Return [X, Y] of the center of cell containing provided text 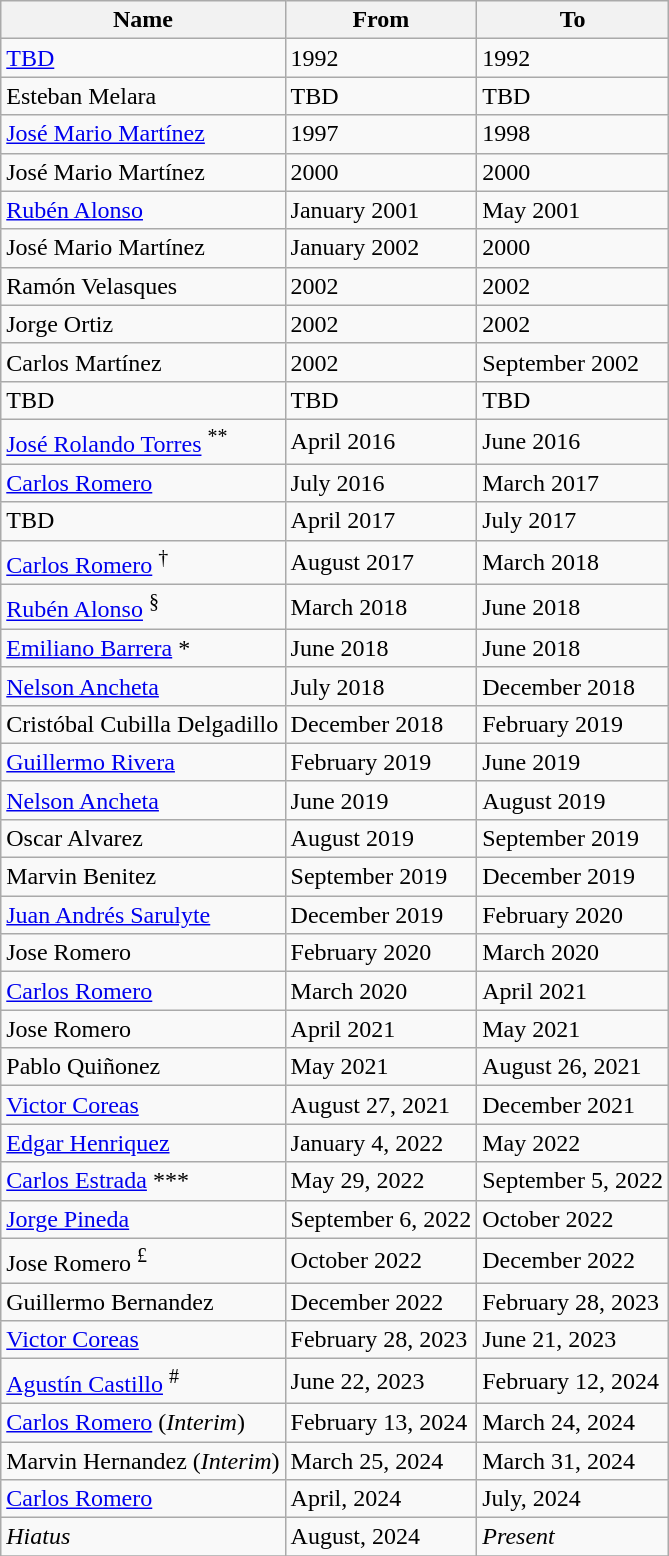
José Rolando Torres ** [143, 442]
1998 [573, 134]
July, 2024 [573, 1499]
January 4, 2022 [381, 1143]
Jorge Pineda [143, 1219]
To [573, 20]
June 2016 [573, 442]
Jose Romero £ [143, 1260]
January 2002 [381, 248]
July 2017 [573, 521]
May 29, 2022 [381, 1181]
March 24, 2024 [573, 1422]
March 2017 [573, 483]
April 2017 [381, 521]
Pablo Quiñonez [143, 1067]
Cristóbal Cubilla Delgadillo [143, 724]
Jorge Ortiz [143, 324]
Name [143, 20]
June 21, 2023 [573, 1340]
Ramón Velasques [143, 286]
January 2001 [381, 210]
Present [573, 1537]
Guillermo Rivera [143, 762]
Rubén Alonso [143, 210]
Carlos Estrada *** [143, 1181]
Marvin Benitez [143, 877]
Carlos Martínez [143, 362]
Edgar Henriquez [143, 1143]
August 27, 2021 [381, 1105]
March 25, 2024 [381, 1461]
July 2016 [381, 483]
Carlos Romero (Interim) [143, 1422]
Marvin Hernandez (Interim) [143, 1461]
September 6, 2022 [381, 1219]
Emiliano Barrera * [143, 648]
February 13, 2024 [381, 1422]
August 26, 2021 [573, 1067]
Rubén Alonso § [143, 608]
Esteban Melara [143, 96]
April 2016 [381, 442]
Guillermo Bernandez [143, 1302]
July 2018 [381, 686]
May 2022 [573, 1143]
June 22, 2023 [381, 1382]
Agustín Castillo # [143, 1382]
April, 2024 [381, 1499]
December 2021 [573, 1105]
February 12, 2024 [573, 1382]
March 31, 2024 [573, 1461]
September 5, 2022 [573, 1181]
May 2001 [573, 210]
Hiatus [143, 1537]
From [381, 20]
September 2002 [573, 362]
Oscar Alvarez [143, 839]
August 2017 [381, 562]
Juan Andrés Sarulyte [143, 915]
1997 [381, 134]
August, 2024 [381, 1537]
Carlos Romero † [143, 562]
